Provide the (x, y) coordinate of the cell's center where the given text is located.  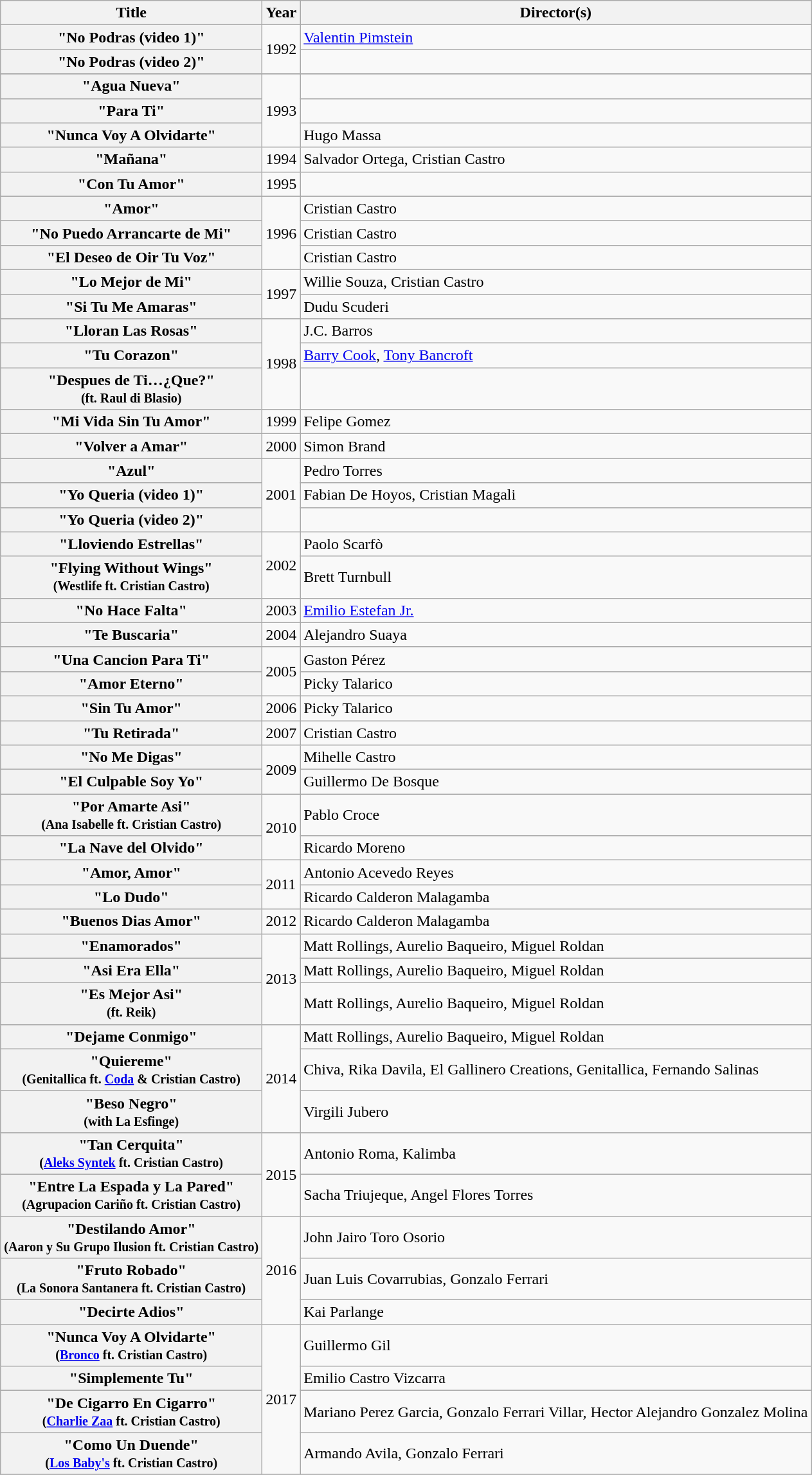
Pedro Torres (555, 471)
1999 (282, 422)
"Buenos Dias Amor" (131, 921)
"Nunca Voy A Olvidarte"(Bronco ft. Cristian Castro) (131, 1345)
Antonio Acevedo Reyes (555, 873)
"El Culpable Soy Yo" (131, 782)
Pablo Croce (555, 815)
"Amor, Amor" (131, 873)
1992 (282, 50)
Chiva, Rika Davila, El Gallinero Creations, Genitallica, Fernando Salinas (555, 1070)
"Asi Era Ella" (131, 970)
"No Podras (video 1)" (131, 37)
"Tan Cerquita"(Aleks Syntek ft. Cristian Castro) (131, 1154)
Kai Parlange (555, 1312)
Felipe Gomez (555, 422)
Emilio Estefan Jr. (555, 610)
"Lo Dudo" (131, 897)
Guillermo Gil (555, 1345)
Hugo Massa (555, 135)
"Yo Queria (video 2)" (131, 520)
Salvador Ortega, Cristian Castro (555, 159)
Director(s) (555, 13)
"Nunca Voy A Olvidarte" (131, 135)
Valentin Pimstein (555, 37)
"Amor" (131, 208)
"Volver a Amar" (131, 446)
"Enamorados" (131, 946)
2017 (282, 1399)
"No Hace Falta" (131, 610)
"Como Un Duende"(Los Baby's ft. Cristian Castro) (131, 1453)
"Agua Nueva" (131, 86)
Brett Turnbull (555, 577)
Juan Luis Covarrubias, Gonzalo Ferrari (555, 1280)
"El Deseo de Oir Tu Voz" (131, 257)
2013 (282, 979)
Simon Brand (555, 446)
2005 (282, 671)
"No Podras (video 2)" (131, 62)
Year (282, 13)
2009 (282, 770)
"Tu Retirada" (131, 732)
Virgili Jubero (555, 1111)
Mariano Perez Garcia, Gonzalo Ferrari Villar, Hector Alejandro Gonzalez Molina (555, 1412)
"Por Amarte Asi"(Ana Isabelle ft. Cristian Castro) (131, 815)
J.C. Barros (555, 331)
2003 (282, 610)
"La Nave del Olvido" (131, 848)
1995 (282, 184)
Dudu Scuderi (555, 307)
1998 (282, 364)
"Flying Without Wings"(Westlife ft. Cristian Castro) (131, 577)
"Tu Corazon" (131, 356)
2002 (282, 565)
Armando Avila, Gonzalo Ferrari (555, 1453)
"Azul" (131, 471)
Paolo Scarfò (555, 544)
2006 (282, 708)
"Dejame Conmigo" (131, 1036)
Emilio Castro Vizcarra (555, 1379)
Gaston Pérez (555, 659)
"Despues de Ti…¿Que?"(ft. Raul di Blasio) (131, 388)
1994 (282, 159)
"Decirte Adios" (131, 1312)
Fabian De Hoyos, Cristian Magali (555, 495)
"Amor Eterno" (131, 683)
"Entre La Espada y La Pared"(Agrupacion Cariño ft. Cristian Castro) (131, 1195)
2000 (282, 446)
John Jairo Toro Osorio (555, 1237)
Ricardo Moreno (555, 848)
2016 (282, 1271)
"Simplemente Tu" (131, 1379)
2012 (282, 921)
"Sin Tu Amor" (131, 708)
"Una Cancion Para Ti" (131, 659)
Alejandro Suaya (555, 635)
"Lloviendo Estrellas" (131, 544)
2014 (282, 1078)
Title (131, 13)
"Te Buscaria" (131, 635)
"Yo Queria (video 1)" (131, 495)
"Mi Vida Sin Tu Amor" (131, 422)
"Si Tu Me Amaras" (131, 307)
"No Puedo Arrancarte de Mi" (131, 233)
2004 (282, 635)
2001 (282, 495)
Barry Cook, Tony Bancroft (555, 356)
"Lo Mejor de Mi" (131, 282)
1993 (282, 111)
"Es Mejor Asi"(ft. Reik) (131, 1003)
"Beso Negro"(with La Esfinge) (131, 1111)
Sacha Triujeque, Angel Flores Torres (555, 1195)
1996 (282, 233)
"Mañana" (131, 159)
"No Me Digas" (131, 757)
Mihelle Castro (555, 757)
"Quiereme"(Genitallica ft. Coda & Cristian Castro) (131, 1070)
"Lloran Las Rosas" (131, 331)
2007 (282, 732)
"Destilando Amor"(Aaron y Su Grupo Ilusion ft. Cristian Castro) (131, 1237)
Guillermo De Bosque (555, 782)
"Con Tu Amor" (131, 184)
Antonio Roma, Kalimba (555, 1154)
2010 (282, 827)
2011 (282, 885)
2015 (282, 1174)
Willie Souza, Cristian Castro (555, 282)
"De Cigarro En Cigarro"(Charlie Zaa ft. Cristian Castro) (131, 1412)
"Para Ti" (131, 111)
1997 (282, 294)
"Fruto Robado"(La Sonora Santanera ft. Cristian Castro) (131, 1280)
